Return [x, y] of the center of cell containing provided text 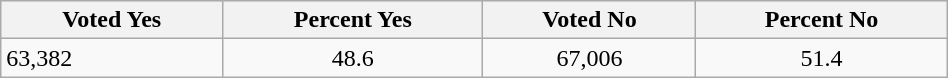
Percent Yes [353, 20]
Voted No [590, 20]
51.4 [822, 58]
Voted Yes [112, 20]
48.6 [353, 58]
63,382 [112, 58]
Percent No [822, 20]
67,006 [590, 58]
